Capture the cell that displays the provided text and extract its [X, Y] central coordinate. 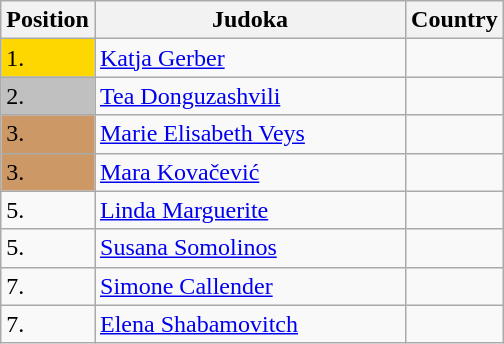
Country [455, 20]
1. [48, 58]
Marie Elisabeth Veys [250, 134]
2. [48, 96]
Katja Gerber [250, 58]
Tea Donguzashvili [250, 96]
Mara Kovačević [250, 172]
Simone Callender [250, 286]
Elena Shabamovitch [250, 324]
Position [48, 20]
Linda Marguerite [250, 210]
Susana Somolinos [250, 248]
Judoka [250, 20]
